Pinpoint the cell where the given text exists, returning its [X, Y] midpoint coordinate. 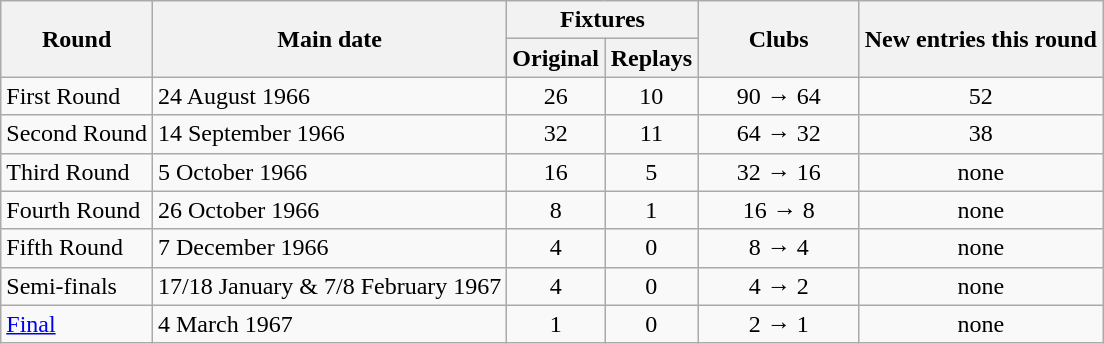
14 September 1966 [329, 134]
Fixtures [602, 20]
Final [77, 324]
5 [652, 172]
4 March 1967 [329, 324]
Original [556, 58]
26 October 1966 [329, 210]
4 → 2 [778, 286]
5 October 1966 [329, 172]
First Round [77, 96]
Round [77, 39]
52 [980, 96]
Semi-finals [77, 286]
Third Round [77, 172]
2 → 1 [778, 324]
38 [980, 134]
90 → 64 [778, 96]
8 [556, 210]
11 [652, 134]
8 → 4 [778, 248]
26 [556, 96]
16 [556, 172]
24 August 1966 [329, 96]
64 → 32 [778, 134]
10 [652, 96]
Fifth Round [77, 248]
32 → 16 [778, 172]
Second Round [77, 134]
17/18 January & 7/8 February 1967 [329, 286]
32 [556, 134]
Replays [652, 58]
New entries this round [980, 39]
Fourth Round [77, 210]
16 → 8 [778, 210]
7 December 1966 [329, 248]
Main date [329, 39]
Clubs [778, 39]
